Extract the (x, y) coordinate from the center of the cell holding the provided text.  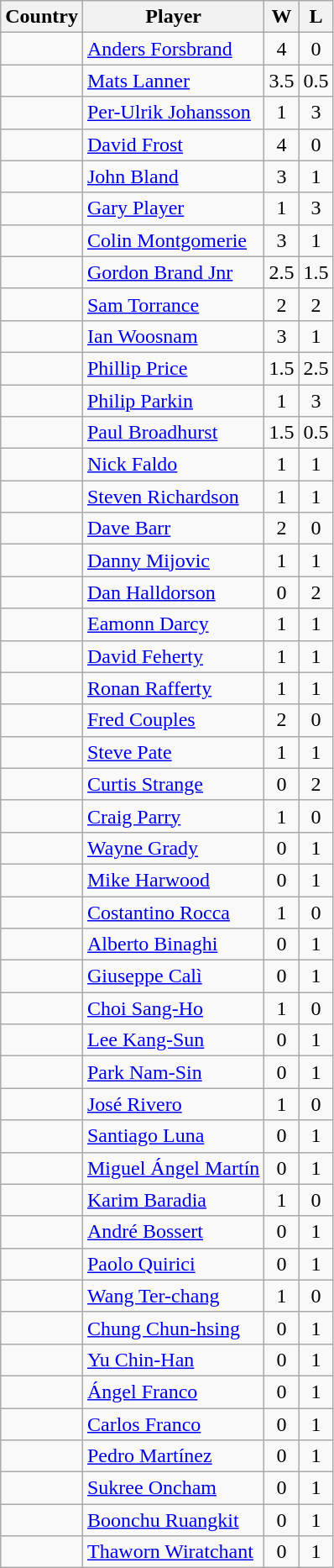
André Bossert (173, 1232)
Gordon Brand Jnr (173, 272)
Giuseppe Calì (173, 976)
Lee Kang-Sun (173, 1040)
Alberto Binaghi (173, 944)
Park Nam-Sin (173, 1072)
Dave Barr (173, 529)
Chung Chun-hsing (173, 1328)
Ronan Rafferty (173, 688)
Per-Ulrik Johansson (173, 113)
Wang Ter-chang (173, 1296)
Sam Torrance (173, 304)
Ángel Franco (173, 1392)
John Bland (173, 176)
Craig Parry (173, 816)
Carlos Franco (173, 1424)
Nick Faldo (173, 465)
Paolo Quirici (173, 1264)
Colin Montgomerie (173, 240)
Costantino Rocca (173, 912)
Mike Harwood (173, 880)
Fred Couples (173, 720)
José Rivero (173, 1104)
Phillip Price (173, 368)
Eamonn Darcy (173, 624)
Sukree Oncham (173, 1488)
David Frost (173, 145)
Dan Halldorson (173, 592)
Steve Pate (173, 752)
Thaworn Wiratchant (173, 1552)
Santiago Luna (173, 1136)
Wayne Grady (173, 848)
Danny Mijovic (173, 560)
Steven Richardson (173, 497)
Paul Broadhurst (173, 433)
Choi Sang-Ho (173, 1008)
Anders Forsbrand (173, 49)
W (282, 17)
Player (173, 17)
Miguel Ángel Martín (173, 1168)
Ian Woosnam (173, 336)
David Feherty (173, 656)
L (316, 17)
Country (42, 17)
Boonchu Ruangkit (173, 1520)
3.5 (282, 81)
Gary Player (173, 208)
Pedro Martínez (173, 1456)
Yu Chin-Han (173, 1360)
Curtis Strange (173, 784)
Mats Lanner (173, 81)
Karim Baradia (173, 1200)
Philip Parkin (173, 401)
